From the cell containing the given text, extract its center point as [X, Y] coordinate. 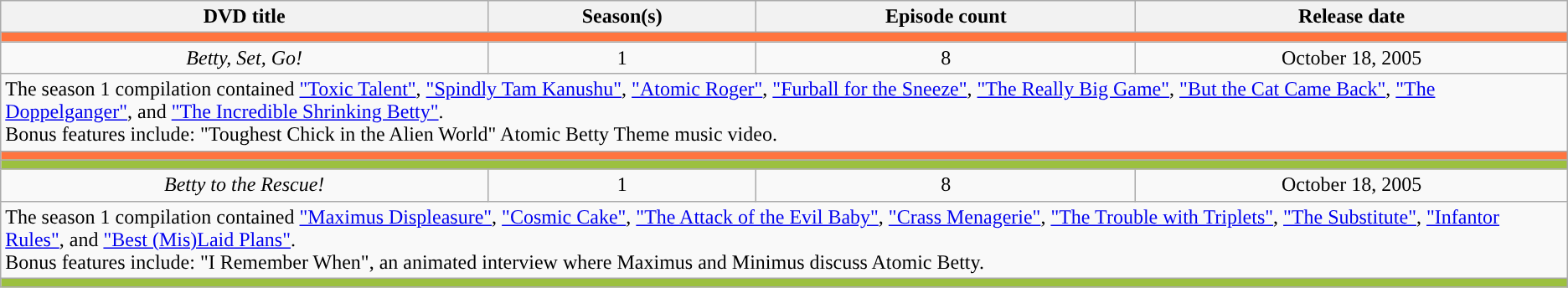
Episode count [946, 17]
Betty to the Rescue! [245, 185]
Betty, Set, Go! [245, 58]
Season(s) [622, 17]
DVD title [245, 17]
Release date [1352, 17]
